Locate the cell with the specified text and output its (X, Y) center coordinate. 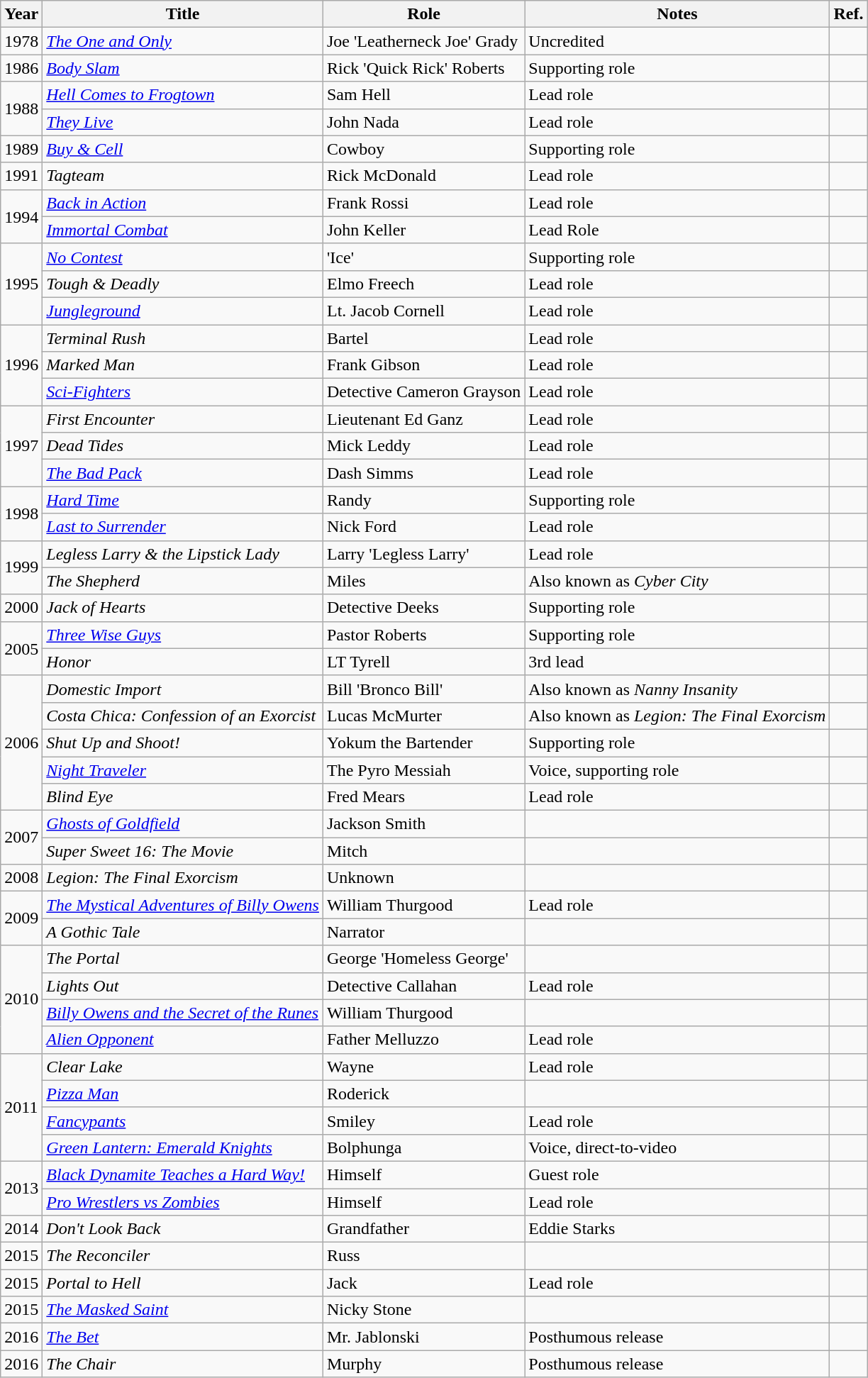
Blind Eye (183, 797)
Marked Man (183, 365)
Back in Action (183, 203)
Jack (423, 1283)
Murphy (423, 1364)
Body Slam (183, 68)
Elmo Freech (423, 284)
The Pyro Messiah (423, 769)
Buy & Cell (183, 149)
Also known as Nanny Insanity (677, 689)
Last to Surrender (183, 527)
Legion: The Final Exorcism (183, 878)
Voice, direct-to-video (677, 1148)
They Live (183, 122)
Three Wise Guys (183, 635)
Miles (423, 581)
Tough & Deadly (183, 284)
1999 (21, 567)
1994 (21, 216)
Mitch (423, 851)
1995 (21, 284)
2011 (21, 1107)
1986 (21, 68)
Don't Look Back (183, 1229)
Portal to Hell (183, 1283)
A Gothic Tale (183, 932)
Detective Callahan (423, 986)
Domestic Import (183, 689)
The Shepherd (183, 581)
Legless Larry & the Lipstick Lady (183, 554)
The Masked Saint (183, 1310)
Frank Gibson (423, 365)
3rd lead (677, 662)
1996 (21, 365)
Randy (423, 500)
Also known as Cyber City (677, 581)
Fred Mears (423, 797)
Lucas McMurter (423, 716)
2009 (21, 918)
Shut Up and Shoot! (183, 743)
Yokum the Bartender (423, 743)
The Bad Pack (183, 473)
Also known as Legion: The Final Exorcism (677, 716)
The Bet (183, 1337)
John Nada (423, 122)
No Contest (183, 257)
The Reconciler (183, 1256)
2008 (21, 878)
Dash Simms (423, 473)
Title (183, 14)
Lights Out (183, 986)
Pastor Roberts (423, 635)
Billy Owens and the Secret of the Runes (183, 1013)
Joe 'Leatherneck Joe' Grady (423, 41)
First Encounter (183, 419)
2013 (21, 1188)
Rick McDonald (423, 176)
Rick 'Quick Rick' Roberts (423, 68)
1988 (21, 109)
Frank Rossi (423, 203)
Grandfather (423, 1229)
Terminal Rush (183, 338)
1991 (21, 176)
Jungleground (183, 311)
2000 (21, 608)
Ghosts of Goldfield (183, 824)
Pizza Man (183, 1094)
Lead Role (677, 230)
Dead Tides (183, 446)
The One and Only (183, 41)
2006 (21, 743)
George 'Homeless George' (423, 959)
Guest role (677, 1174)
Pro Wrestlers vs Zombies (183, 1202)
Smiley (423, 1121)
Notes (677, 14)
Jack of Hearts (183, 608)
LT Tyrell (423, 662)
Detective Deeks (423, 608)
Hell Comes to Frogtown (183, 95)
2007 (21, 838)
Immortal Combat (183, 230)
Mick Leddy (423, 446)
The Chair (183, 1364)
Jackson Smith (423, 824)
Lieutenant Ed Ganz (423, 419)
Cowboy (423, 149)
Hard Time (183, 500)
1978 (21, 41)
Mr. Jablonski (423, 1337)
1998 (21, 513)
2010 (21, 999)
Lt. Jacob Cornell (423, 311)
Tagteam (183, 176)
Nick Ford (423, 527)
Eddie Starks (677, 1229)
Narrator (423, 932)
Super Sweet 16: The Movie (183, 851)
Nicky Stone (423, 1310)
Roderick (423, 1094)
Detective Cameron Grayson (423, 392)
The Mystical Adventures of Billy Owens (183, 905)
Bill 'Bronco Bill' (423, 689)
1989 (21, 149)
Alien Opponent (183, 1040)
Father Melluzzo (423, 1040)
Bartel (423, 338)
Green Lantern: Emerald Knights (183, 1148)
Costa Chica: Confession of an Exorcist (183, 716)
Voice, supporting role (677, 769)
'Ice' (423, 257)
Role (423, 14)
Unknown (423, 878)
Sci-Fighters (183, 392)
Bolphunga (423, 1148)
Clear Lake (183, 1067)
John Keller (423, 230)
Ref. (848, 14)
2014 (21, 1229)
1997 (21, 446)
Russ (423, 1256)
The Portal (183, 959)
2005 (21, 648)
Uncredited (677, 41)
Night Traveler (183, 769)
Larry 'Legless Larry' (423, 554)
Wayne (423, 1067)
Sam Hell (423, 95)
Year (21, 14)
Fancypants (183, 1121)
Black Dynamite Teaches a Hard Way! (183, 1174)
Honor (183, 662)
